Pinpoint the cell where the given text exists, returning its [x, y] midpoint coordinate. 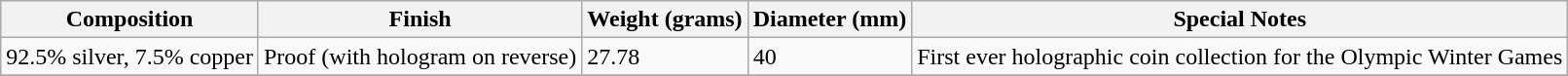
Diameter (mm) [829, 19]
Special Notes [1240, 19]
Finish [419, 19]
Proof (with hologram on reverse) [419, 57]
Composition [130, 19]
92.5% silver, 7.5% copper [130, 57]
Weight (grams) [665, 19]
27.78 [665, 57]
First ever holographic coin collection for the Olympic Winter Games [1240, 57]
40 [829, 57]
